Extract the (X, Y) coordinate from the center of the cell holding the provided text.  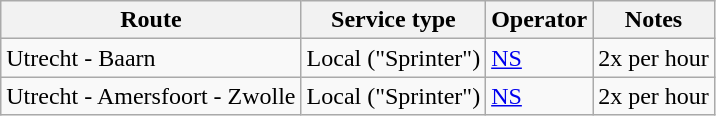
Operator (540, 20)
Utrecht - Amersfoort - Zwolle (151, 96)
Utrecht - Baarn (151, 58)
Route (151, 20)
Notes (654, 20)
Service type (394, 20)
